From the cell containing the given text, extract its center point as (x, y) coordinate. 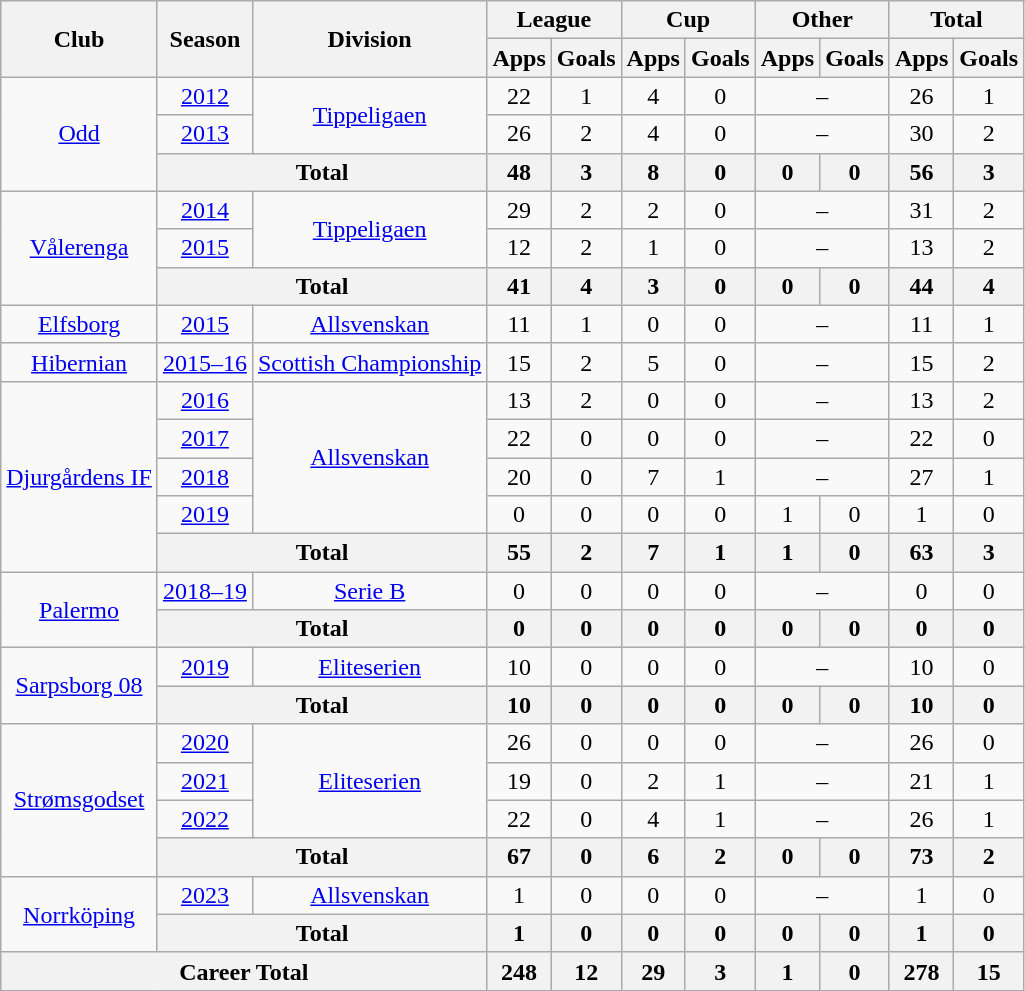
48 (519, 172)
27 (921, 477)
21 (921, 781)
2015–16 (204, 362)
2017 (204, 438)
67 (519, 857)
Season (204, 39)
2018 (204, 477)
Other (822, 20)
Sarpsborg 08 (80, 686)
19 (519, 781)
2014 (204, 210)
Odd (80, 134)
20 (519, 477)
30 (921, 134)
55 (519, 553)
League (554, 20)
8 (653, 172)
Cup (688, 20)
2023 (204, 895)
31 (921, 210)
Division (369, 39)
Serie B (369, 591)
2021 (204, 781)
Palermo (80, 610)
Vålerenga (80, 248)
73 (921, 857)
2016 (204, 400)
Djurgårdens IF (80, 476)
Elfsborg (80, 324)
6 (653, 857)
5 (653, 362)
Norrköping (80, 914)
278 (921, 971)
Hibernian (80, 362)
2013 (204, 134)
44 (921, 286)
2022 (204, 819)
248 (519, 971)
Scottish Championship (369, 362)
2012 (204, 96)
41 (519, 286)
56 (921, 172)
Career Total (244, 971)
Strømsgodset (80, 800)
Club (80, 39)
63 (921, 553)
2018–19 (204, 591)
2020 (204, 743)
